Provide the (x, y) coordinate of the cell's center where the given text is located.  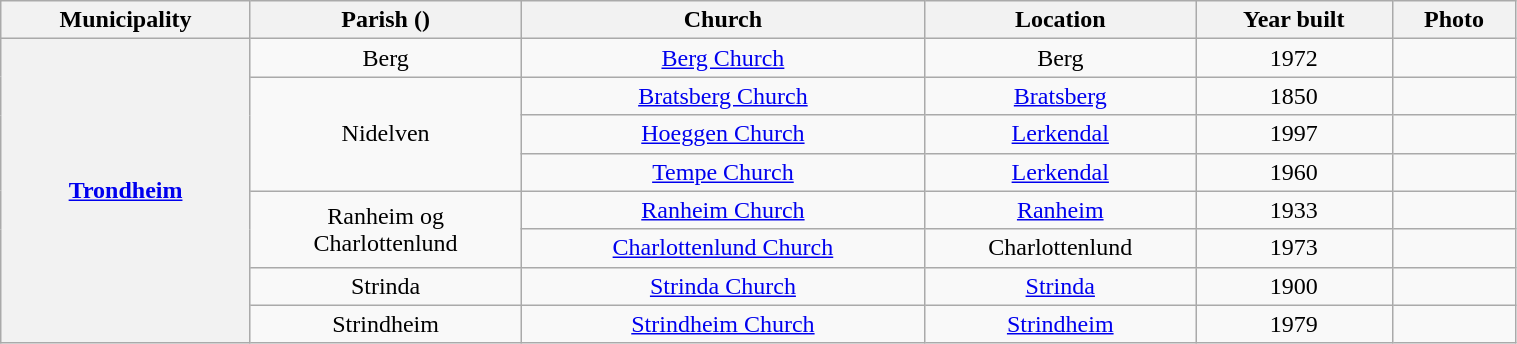
Nidelven (385, 134)
Ranheim ogCharlottenlund (385, 229)
1933 (1294, 210)
Strinda Church (723, 286)
1960 (1294, 172)
Ranheim Church (723, 210)
Municipality (126, 20)
Tempe Church (723, 172)
1972 (1294, 58)
1973 (1294, 248)
Hoeggen Church (723, 134)
1900 (1294, 286)
Berg Church (723, 58)
1979 (1294, 324)
1997 (1294, 134)
Charlottenlund (1060, 248)
Bratsberg (1060, 96)
1850 (1294, 96)
Parish () (385, 20)
Year built (1294, 20)
Location (1060, 20)
Church (723, 20)
Strindheim Church (723, 324)
Photo (1454, 20)
Ranheim (1060, 210)
Trondheim (126, 191)
Bratsberg Church (723, 96)
Charlottenlund Church (723, 248)
